Return the [X, Y] coordinate for the center point of the cell that contains the specified text.  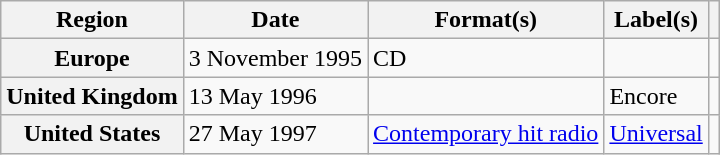
Date [275, 20]
Universal [656, 134]
Europe [92, 58]
3 November 1995 [275, 58]
CD [486, 58]
Contemporary hit radio [486, 134]
13 May 1996 [275, 96]
Format(s) [486, 20]
27 May 1997 [275, 134]
Region [92, 20]
United Kingdom [92, 96]
Label(s) [656, 20]
United States [92, 134]
Encore [656, 96]
